Provide the [x, y] coordinate of the cell's center where the given text is located.  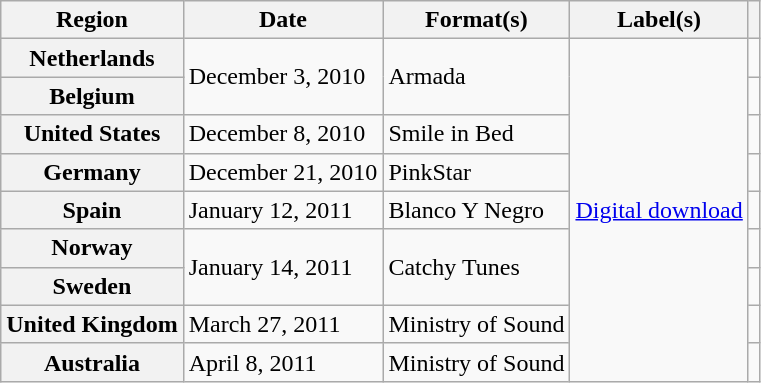
Label(s) [659, 20]
United States [92, 134]
Date [283, 20]
PinkStar [476, 172]
Smile in Bed [476, 134]
December 21, 2010 [283, 172]
Sweden [92, 286]
Armada [476, 77]
Region [92, 20]
Spain [92, 210]
Blanco Y Negro [476, 210]
Catchy Tunes [476, 267]
Belgium [92, 96]
Norway [92, 248]
Germany [92, 172]
January 14, 2011 [283, 267]
March 27, 2011 [283, 324]
April 8, 2011 [283, 362]
Australia [92, 362]
Netherlands [92, 58]
Digital download [659, 210]
Format(s) [476, 20]
December 3, 2010 [283, 77]
December 8, 2010 [283, 134]
United Kingdom [92, 324]
January 12, 2011 [283, 210]
